Scan for the cell matching the given text and deliver its (X, Y) coordinate at center. 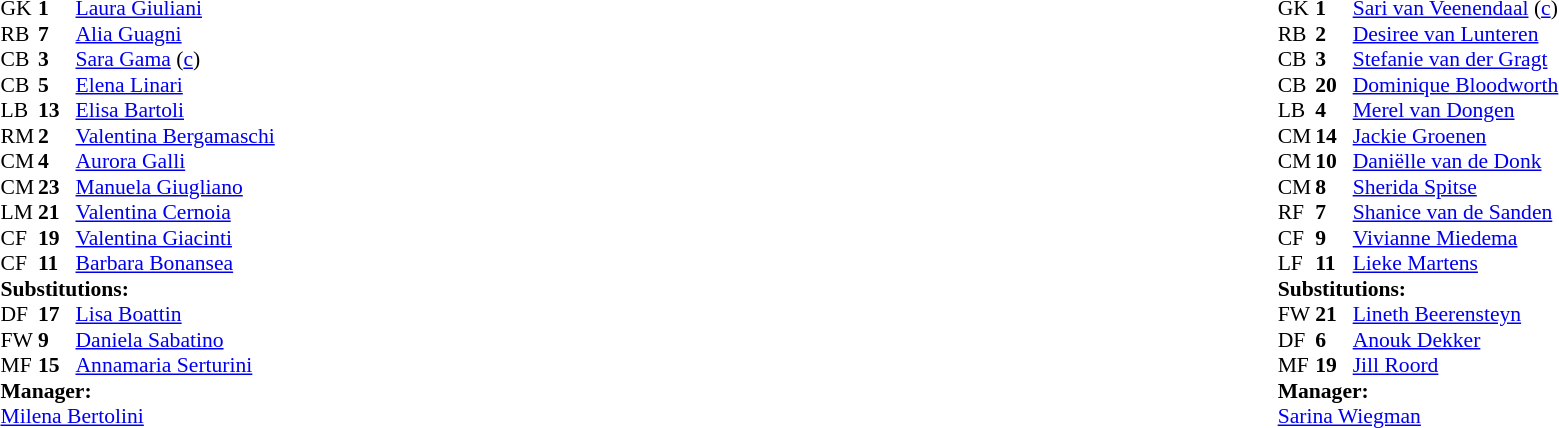
Elisa Bartoli (176, 111)
10 (1334, 161)
Anouk Dekker (1456, 340)
Sherida Spitse (1456, 187)
Dominique Bloodworth (1456, 85)
15 (57, 365)
17 (57, 315)
LM (19, 213)
Barbara Bonansea (176, 263)
Daniela Sabatino (176, 340)
Merel van Dongen (1456, 111)
RF (1297, 213)
14 (1334, 136)
Valentina Cernoia (176, 213)
20 (1334, 85)
8 (1334, 187)
Daniëlle van de Donk (1456, 161)
23 (57, 187)
RM (19, 136)
Manuela Giugliano (176, 187)
Shanice van de Sanden (1456, 213)
Lisa Boattin (176, 315)
Vivianne Miedema (1456, 238)
6 (1334, 340)
Alia Guagni (176, 34)
5 (57, 85)
Stefanie van der Gragt (1456, 59)
Annamaria Serturini (176, 365)
13 (57, 111)
Lineth Beerensteyn (1456, 315)
Valentina Giacinti (176, 238)
LF (1297, 263)
Jackie Groenen (1456, 136)
Elena Linari (176, 85)
Aurora Galli (176, 161)
Lieke Martens (1456, 263)
Valentina Bergamaschi (176, 136)
Jill Roord (1456, 365)
Desiree van Lunteren (1456, 34)
Sara Gama (c) (176, 59)
